From the cell containing the given text, extract its center point as (x, y) coordinate. 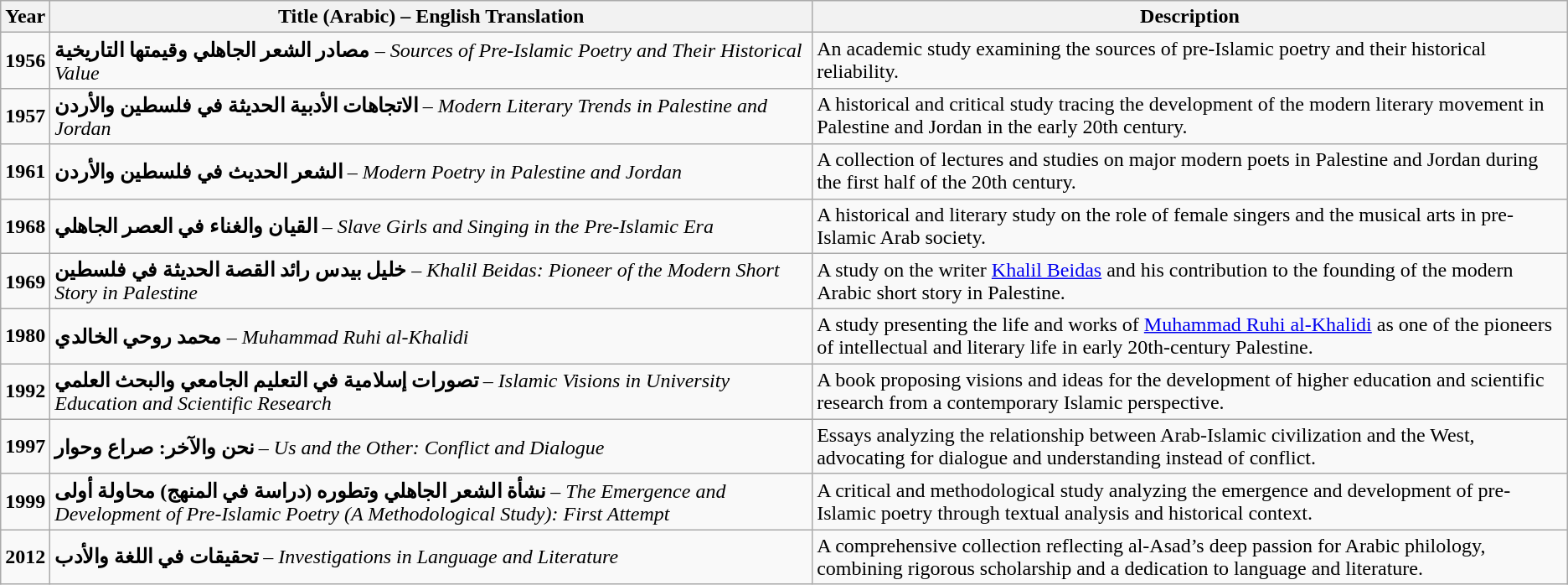
1969 (25, 282)
A historical and critical study tracing the development of the modern literary movement in Palestine and Jordan in the early 20th century. (1190, 116)
نشأة الشعر الجاهلي وتطوره (دراسة في المنهج) محاولة أولى – The Emergence and Development of Pre-Islamic Poetry (A Methodological Study): First Attempt (431, 501)
A book proposing visions and ideas for the development of higher education and scientific research from a contemporary Islamic perspective. (1190, 392)
تصورات إسلامية في التعليم الجامعي والبحث العلمي – Islamic Visions in University Education and Scientific Research (431, 392)
Description (1190, 17)
Title (Arabic) – English Translation (431, 17)
1997 (25, 446)
A study on the writer Khalil Beidas and his contribution to the founding of the modern Arabic short story in Palestine. (1190, 282)
مصادر الشعر الجاهلي وقيمتها التاريخية – Sources of Pre-Islamic Poetry and Their Historical Value (431, 60)
1961 (25, 171)
1968 (25, 226)
خليل بيدس رائد القصة الحديثة في فلسطين – Khalil Beidas: Pioneer of the Modern Short Story in Palestine (431, 282)
الاتجاهات الأدبية الحديثة في فلسطين والأردن – Modern Literary Trends in Palestine and Jordan (431, 116)
نحن والآخر: صراع وحوار – Us and the Other: Conflict and Dialogue (431, 446)
القيان والغناء في العصر الجاهلي – Slave Girls and Singing in the Pre-Islamic Era (431, 226)
Year (25, 17)
الشعر الحديث في فلسطين والأردن – Modern Poetry in Palestine and Jordan (431, 171)
1956 (25, 60)
A critical and methodological study analyzing the emergence and development of pre-Islamic poetry through textual analysis and historical context. (1190, 501)
1957 (25, 116)
An academic study examining the sources of pre-Islamic poetry and their historical reliability. (1190, 60)
A collection of lectures and studies on major modern poets in Palestine and Jordan during the first half of the 20th century. (1190, 171)
1999 (25, 501)
تحقيقات في اللغة والأدب – Investigations in Language and Literature (431, 557)
Essays analyzing the relationship between Arab-Islamic civilization and the West, advocating for dialogue and understanding instead of conflict. (1190, 446)
A historical and literary study on the role of female singers and the musical arts in pre-Islamic Arab society. (1190, 226)
محمد روحي الخالدي – Muhammad Ruhi al-Khalidi (431, 337)
1992 (25, 392)
1980 (25, 337)
2012 (25, 557)
